Return (x, y) of the center of cell containing provided text 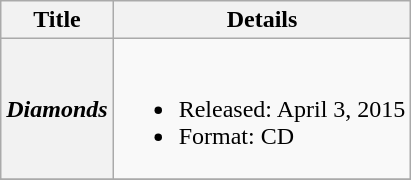
Title (57, 20)
Diamonds (57, 109)
Details (262, 20)
Released: April 3, 2015Format: CD (262, 109)
